Return the (x, y) coordinate for the center point of the cell that contains the specified text.  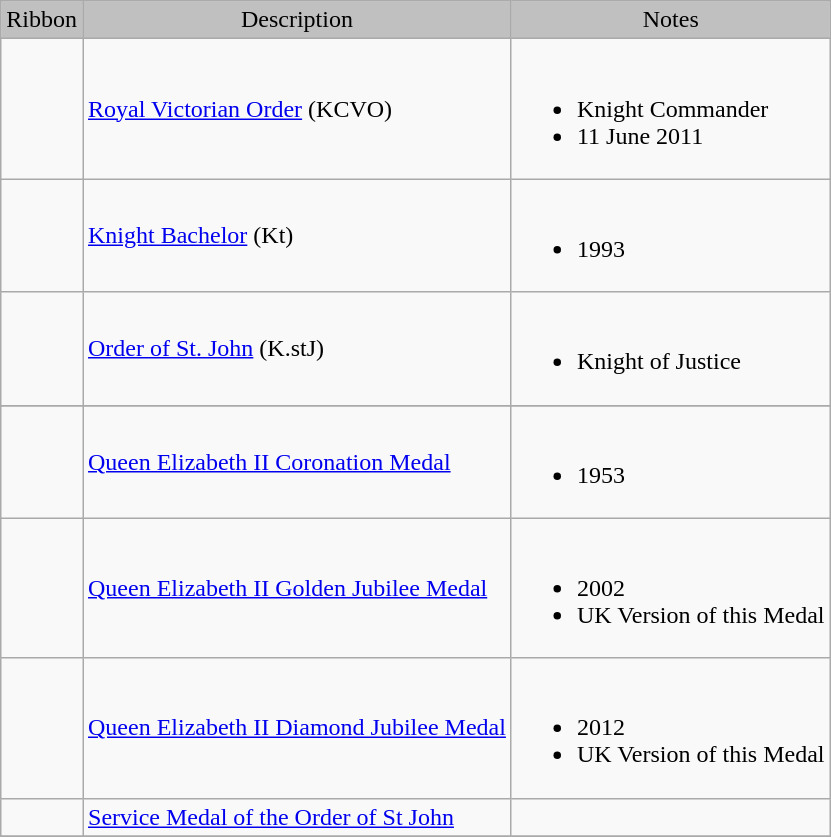
2012UK Version of this Medal (670, 728)
2002UK Version of this Medal (670, 588)
Order of St. John (K.stJ) (296, 348)
1993 (670, 236)
Knight Bachelor (Kt) (296, 236)
Queen Elizabeth II Golden Jubilee Medal (296, 588)
Queen Elizabeth II Diamond Jubilee Medal (296, 728)
Knight of Justice (670, 348)
Service Medal of the Order of St John (296, 817)
Ribbon (42, 20)
1953 (670, 462)
Knight Commander11 June 2011 (670, 109)
Notes (670, 20)
Royal Victorian Order (KCVO) (296, 109)
Queen Elizabeth II Coronation Medal (296, 462)
Description (296, 20)
